Determine the (x, y) coordinate at the center of the cell enclosing the given text.  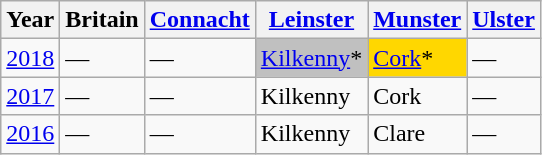
Munster (418, 20)
Clare (418, 134)
Britain (102, 20)
Ulster (504, 20)
Leinster (311, 20)
Year (30, 20)
2016 (30, 134)
Connacht (200, 20)
2018 (30, 58)
Cork (418, 96)
Kilkenny* (311, 58)
2017 (30, 96)
Cork* (418, 58)
